Return [x, y] of the center of cell containing provided text 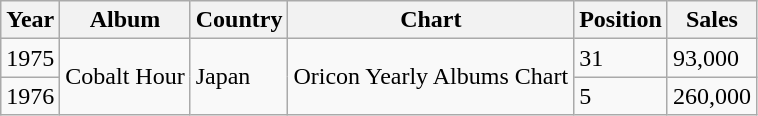
1975 [30, 58]
31 [621, 58]
Album [125, 20]
Year [30, 20]
5 [621, 96]
Sales [712, 20]
260,000 [712, 96]
Position [621, 20]
Chart [431, 20]
93,000 [712, 58]
1976 [30, 96]
Country [239, 20]
Japan [239, 77]
Oricon Yearly Albums Chart [431, 77]
Cobalt Hour [125, 77]
